Identify which cell holds the provided text, then report its (x, y) central coordinate. 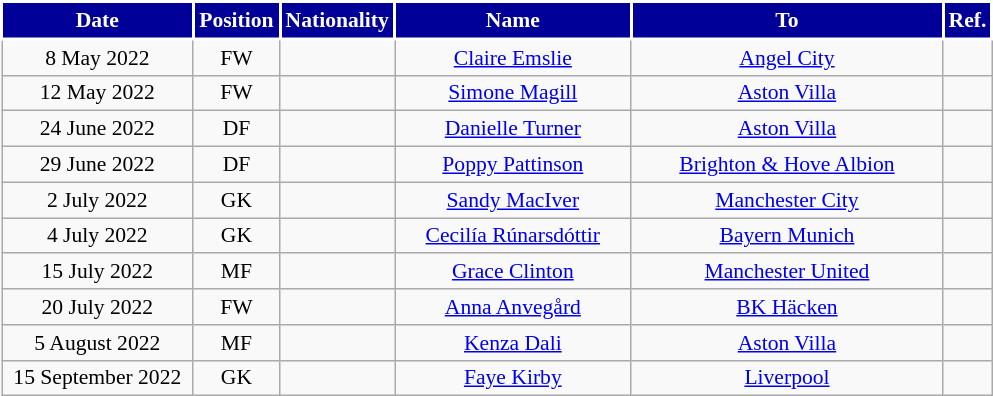
Bayern Munich (787, 236)
Manchester United (787, 272)
Name (514, 20)
Liverpool (787, 378)
15 July 2022 (98, 272)
Date (98, 20)
29 June 2022 (98, 165)
12 May 2022 (98, 93)
Claire Emslie (514, 57)
Nationality (338, 20)
To (787, 20)
Sandy MacIver (514, 200)
Brighton & Hove Albion (787, 165)
20 July 2022 (98, 307)
Faye Kirby (514, 378)
Danielle Turner (514, 129)
Grace Clinton (514, 272)
BK Häcken (787, 307)
Simone Magill (514, 93)
5 August 2022 (98, 343)
Poppy Pattinson (514, 165)
Kenza Dali (514, 343)
Position (236, 20)
Angel City (787, 57)
Manchester City (787, 200)
Cecilía Rúnarsdóttir (514, 236)
2 July 2022 (98, 200)
Anna Anvegård (514, 307)
8 May 2022 (98, 57)
15 September 2022 (98, 378)
Ref. (968, 20)
24 June 2022 (98, 129)
4 July 2022 (98, 236)
